Output the (X, Y) coordinate of the center of the cell containing the given text.  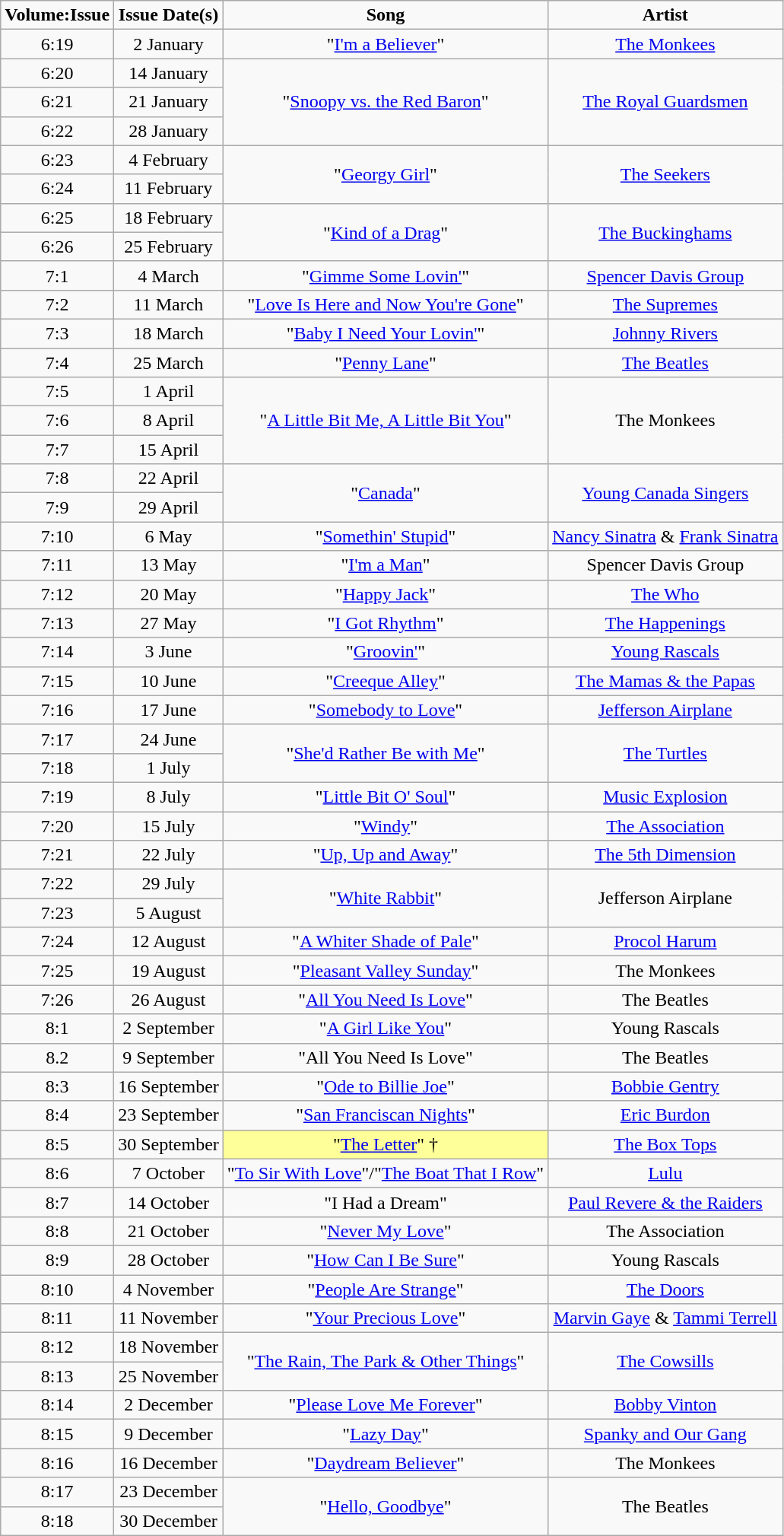
6:21 (58, 102)
25 March (169, 363)
25 November (169, 1376)
11 March (169, 304)
21 January (169, 102)
15 April (169, 450)
7:4 (58, 363)
"I Had a Dream" (385, 1202)
8:12 (58, 1347)
8 April (169, 421)
11 November (169, 1318)
8:15 (58, 1434)
8:6 (58, 1173)
16 September (169, 1086)
27 May (169, 623)
"The Rain, The Park & Other Things" (385, 1362)
"Please Love Me Forever" (385, 1405)
7:25 (58, 971)
7:3 (58, 333)
6:23 (58, 160)
7:19 (58, 797)
8:5 (58, 1144)
29 April (169, 507)
2 September (169, 1029)
30 December (169, 1521)
6:25 (58, 218)
"Gimme Some Lovin'" (385, 275)
"Somebody to Love" (385, 710)
10 June (169, 681)
14 October (169, 1202)
The Supremes (665, 304)
7:18 (58, 768)
Volume:Issue (58, 15)
"Creeque Alley" (385, 681)
Lulu (665, 1173)
"Kind of a Drag" (385, 232)
17 June (169, 710)
19 August (169, 971)
9 December (169, 1434)
The Turtles (665, 753)
Artist (665, 15)
1 July (169, 768)
7:1 (58, 275)
"Little Bit O' Soul" (385, 797)
Spanky and Our Gang (665, 1434)
8:4 (58, 1115)
6:20 (58, 73)
30 September (169, 1144)
"White Rabbit" (385, 898)
7:17 (58, 739)
"San Franciscan Nights" (385, 1115)
7:12 (58, 594)
The Doors (665, 1290)
7:21 (58, 855)
The Who (665, 594)
"Love Is Here and Now You're Gone" (385, 304)
8:1 (58, 1029)
26 August (169, 1000)
7:5 (58, 392)
7:22 (58, 884)
7:24 (58, 942)
25 February (169, 246)
"Canada" (385, 493)
"Windy" (385, 825)
8:13 (58, 1376)
23 December (169, 1492)
8:11 (58, 1318)
"People Are Strange" (385, 1290)
7:15 (58, 681)
7:20 (58, 825)
7:23 (58, 913)
1 April (169, 392)
8:17 (58, 1492)
Paul Revere & the Raiders (665, 1202)
Johnny Rivers (665, 333)
6:26 (58, 246)
"Daydream Believer" (385, 1463)
7:26 (58, 1000)
The Royal Guardsmen (665, 102)
12 August (169, 942)
20 May (169, 594)
23 September (169, 1115)
8:8 (58, 1231)
3 June (169, 652)
"A Little Bit Me, A Little Bit You" (385, 421)
8:9 (58, 1260)
"Penny Lane" (385, 363)
2 December (169, 1405)
Song (385, 15)
4 February (169, 160)
18 February (169, 218)
The Cowsills (665, 1362)
7:2 (58, 304)
6 May (169, 536)
7:6 (58, 421)
"Pleasant Valley Sunday" (385, 971)
6:24 (58, 189)
11 February (169, 189)
7:13 (58, 623)
"I'm a Man" (385, 565)
7:9 (58, 507)
"Baby I Need Your Lovin'" (385, 333)
"Never My Love" (385, 1231)
8:18 (58, 1521)
Marvin Gaye & Tammi Terrell (665, 1318)
Procol Harum (665, 942)
18 March (169, 333)
"To Sir With Love"/"The Boat That I Row" (385, 1173)
"Snoopy vs. the Red Baron" (385, 102)
14 January (169, 73)
The Mamas & the Papas (665, 681)
28 October (169, 1260)
4 November (169, 1290)
7 October (169, 1173)
"She'd Rather Be with Me" (385, 753)
"Your Precious Love" (385, 1318)
Eric Burdon (665, 1115)
"Up, Up and Away" (385, 855)
18 November (169, 1347)
The Seekers (665, 174)
Bobby Vinton (665, 1405)
"I Got Rhythm" (385, 623)
6:22 (58, 131)
2 January (169, 44)
"Groovin'" (385, 652)
8:10 (58, 1290)
Nancy Sinatra & Frank Sinatra (665, 536)
Issue Date(s) (169, 15)
"Lazy Day" (385, 1434)
8:7 (58, 1202)
8.2 (58, 1057)
7:14 (58, 652)
"How Can I Be Sure" (385, 1260)
7:16 (58, 710)
24 June (169, 739)
16 December (169, 1463)
"Ode to Billie Joe" (385, 1086)
"Georgy Girl" (385, 174)
"I'm a Believer" (385, 44)
"Happy Jack" (385, 594)
8:3 (58, 1086)
22 April (169, 479)
The Happenings (665, 623)
5 August (169, 913)
15 July (169, 825)
29 July (169, 884)
"Hello, Goodbye" (385, 1506)
28 January (169, 131)
8 July (169, 797)
22 July (169, 855)
6:19 (58, 44)
Young Canada Singers (665, 493)
"Somethin' Stupid" (385, 536)
Music Explosion (665, 797)
Bobbie Gentry (665, 1086)
8:16 (58, 1463)
The Box Tops (665, 1144)
8:14 (58, 1405)
9 September (169, 1057)
7:10 (58, 536)
"A Girl Like You" (385, 1029)
7:7 (58, 450)
"The Letter" † (385, 1144)
"A Whiter Shade of Pale" (385, 942)
21 October (169, 1231)
7:11 (58, 565)
4 March (169, 275)
The 5th Dimension (665, 855)
13 May (169, 565)
The Buckinghams (665, 232)
7:8 (58, 479)
